Provide the [X, Y] coordinate of the cell's center where the given text is located.  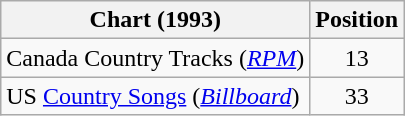
Canada Country Tracks (RPM) [156, 58]
US Country Songs (Billboard) [156, 96]
33 [357, 96]
13 [357, 58]
Position [357, 20]
Chart (1993) [156, 20]
